Output the (x, y) coordinate of the center of the cell containing the given text.  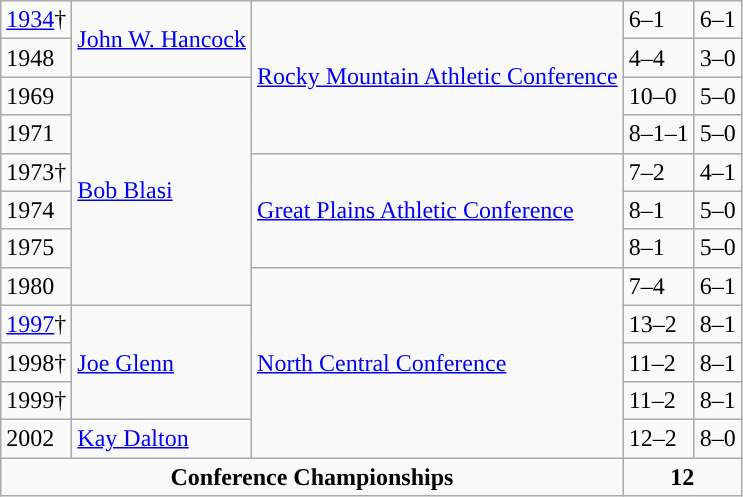
1975 (36, 248)
4–4 (658, 58)
North Central Conference (438, 362)
7–2 (658, 172)
Conference Championships (312, 477)
Rocky Mountain Athletic Conference (438, 77)
Joe Glenn (162, 362)
7–4 (658, 286)
John W. Hancock (162, 39)
1973† (36, 172)
Great Plains Athletic Conference (438, 210)
Kay Dalton (162, 438)
4–1 (718, 172)
2002 (36, 438)
1997† (36, 324)
1999† (36, 400)
1974 (36, 210)
1980 (36, 286)
1969 (36, 96)
13–2 (658, 324)
8–0 (718, 438)
1998† (36, 362)
1971 (36, 134)
1948 (36, 58)
3–0 (718, 58)
10–0 (658, 96)
8–1–1 (658, 134)
1934† (36, 20)
Bob Blasi (162, 191)
12–2 (658, 438)
12 (682, 477)
